Return the [x, y] coordinate for the center point of the cell that contains the specified text.  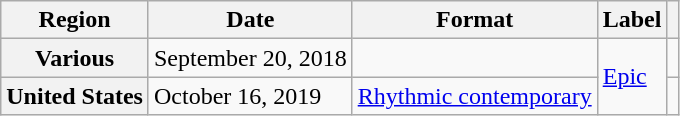
Region [75, 20]
Rhythmic contemporary [474, 96]
September 20, 2018 [250, 58]
October 16, 2019 [250, 96]
Various [75, 58]
Date [250, 20]
United States [75, 96]
Epic [632, 77]
Format [474, 20]
Label [632, 20]
